Return [X, Y] of the center of cell containing provided text 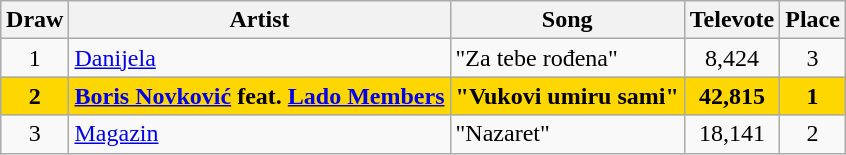
"Za tebe rođena" [567, 58]
Magazin [260, 134]
Danijela [260, 58]
Song [567, 20]
Place [813, 20]
Draw [35, 20]
18,141 [732, 134]
42,815 [732, 96]
Artist [260, 20]
Boris Novković feat. Lado Members [260, 96]
8,424 [732, 58]
Televote [732, 20]
"Nazaret" [567, 134]
"Vukovi umiru sami" [567, 96]
